Pinpoint the cell where the given text exists, returning its [X, Y] midpoint coordinate. 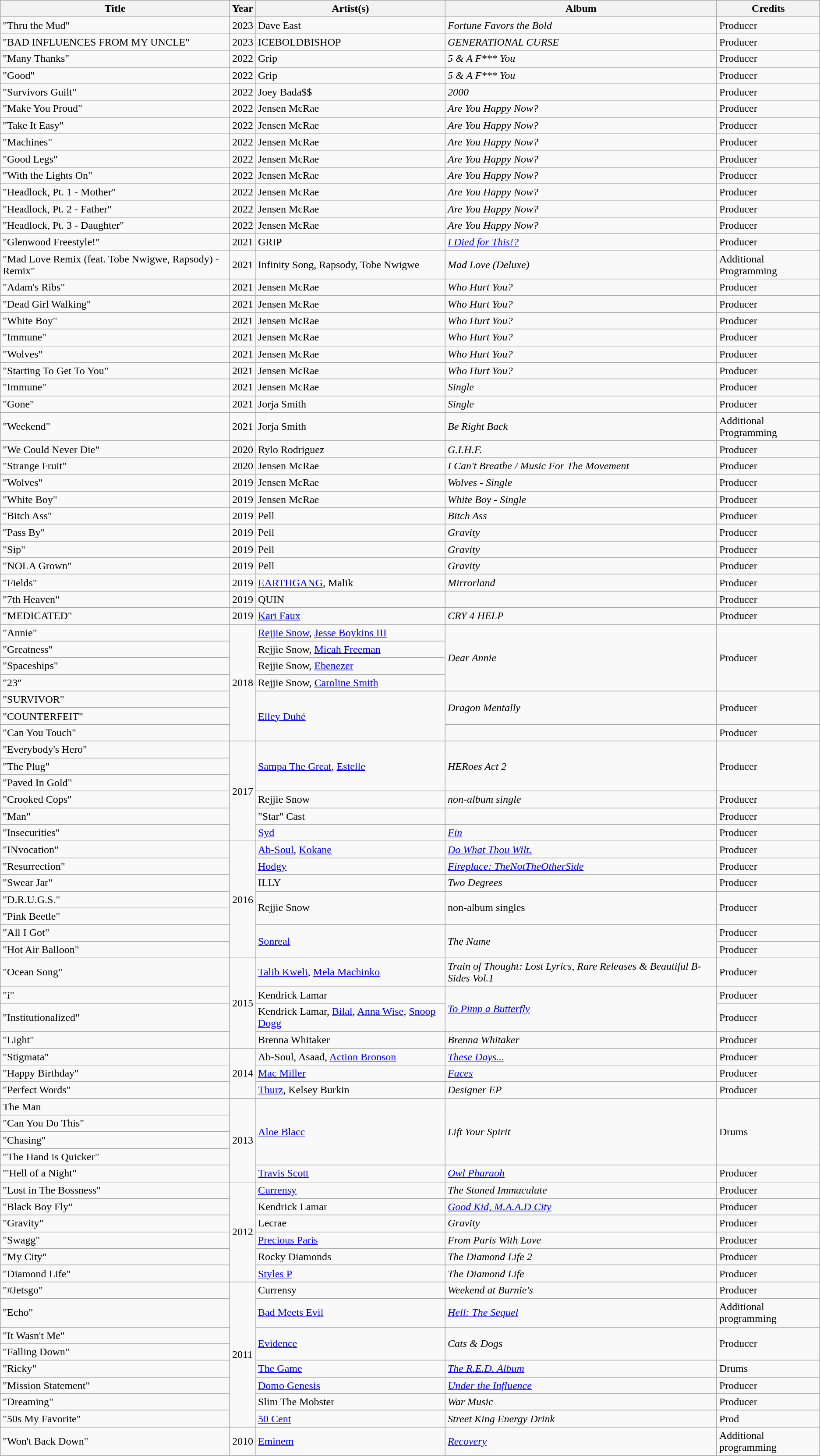
Hodgy [350, 866]
"Machines" [115, 142]
Under the Influence [581, 1385]
The Diamond Life [581, 1273]
Evidence [350, 1343]
Sonreal [350, 941]
Ab-Soul, Kokane [350, 850]
"The Hand is Quicker" [115, 1157]
Rejjie Snow, Micah Freeman [350, 649]
Travis Scott [350, 1173]
"Pass By" [115, 533]
Rocky Diamonds [350, 1257]
Lift Your Spirit [581, 1132]
Bitch Ass [581, 516]
Kari Faux [350, 616]
"Swear Jar" [115, 883]
ILLY [350, 883]
EARTHGANG, Malik [350, 583]
Album [581, 9]
Precious Paris [350, 1240]
"With the Lights On" [115, 175]
Rejjie Snow, Caroline Smith [350, 683]
"Resurrection" [115, 866]
"Hot Air Balloon" [115, 949]
2012 [243, 1232]
Credits [768, 9]
The Stoned Immaculate [581, 1190]
ICEBOLDBISHOP [350, 42]
QUIN [350, 599]
"Chasing" [115, 1140]
Talib Kweli, Mela Machinko [350, 972]
Mac Miller [350, 1073]
Domo Genesis [350, 1385]
"Headlock, Pt. 1 - Mother" [115, 192]
Train of Thought: Lost Lyrics, Rare Releases & Beautiful B-Sides Vol.1 [581, 972]
"Star" Cast [350, 816]
Aloe Blacc [350, 1132]
Mirrorland [581, 583]
"Greatness" [115, 649]
"Perfect Words" [115, 1090]
"Crooked Cops" [115, 800]
Cats & Dogs [581, 1343]
The Name [581, 941]
"Many Thanks" [115, 59]
"All I Got" [115, 933]
"It Wasn't Me" [115, 1335]
"7th Heaven" [115, 599]
"Gone" [115, 404]
non-album single [581, 800]
"Bitch Ass" [115, 516]
"D.R.U.G.S." [115, 900]
"Pink Beetle" [115, 916]
The R.E.D. Album [581, 1369]
2013 [243, 1140]
I Died for This!? [581, 242]
Syd [350, 833]
From Paris With Love [581, 1240]
"Thru the Mud" [115, 25]
"Ricky" [115, 1369]
2016 [243, 900]
Dave East [350, 25]
War Music [581, 1402]
2017 [243, 791]
"Can You Touch" [115, 733]
Owl Pharaoh [581, 1173]
The Man [115, 1107]
"Headlock, Pt. 2 - Father" [115, 209]
Be Right Back [581, 427]
Fin [581, 833]
Fortune Favors the Bold [581, 25]
Rejjie Snow, Ebenezer [350, 666]
These Days... [581, 1056]
"Insecurities" [115, 833]
"#Jetsgo" [115, 1290]
2011 [243, 1354]
Lecrae [350, 1223]
"Mission Statement" [115, 1385]
Hell: The Sequel [581, 1313]
Thurz, Kelsey Burkin [350, 1090]
"Adam's Ribs" [115, 287]
"Can You Do This" [115, 1123]
"Light" [115, 1040]
"Starting To Get To You" [115, 371]
Dragon Mentally [581, 708]
"Man" [115, 816]
G.I.H.F. [581, 449]
Kendrick Lamar, Bilal, Anna Wise, Snoop Dogg [350, 1017]
"Spaceships" [115, 666]
"Dreaming" [115, 1402]
"Happy Birthday" [115, 1073]
"Make You Proud" [115, 109]
Weekend at Burnie's [581, 1290]
"Everybody's Hero" [115, 749]
"INvocation" [115, 850]
"We Could Never Die" [115, 449]
Year [243, 9]
"SURVIVOR" [115, 699]
Mad Love (Deluxe) [581, 265]
2018 [243, 683]
"Swagg" [115, 1240]
Elley Duhé [350, 716]
"Lost in The Bossness" [115, 1190]
"My City" [115, 1257]
"Paved In Gold" [115, 783]
"Diamond Life" [115, 1273]
"Won't Back Down" [115, 1442]
"i" [115, 995]
"Ocean Song" [115, 972]
non-album singles [581, 908]
2000 [581, 92]
"The Plug" [115, 766]
GRIP [350, 242]
Styles P [350, 1273]
I Can't Breathe / Music For The Movement [581, 466]
"Glenwood Freestyle!" [115, 242]
Rejjie Snow, Jesse Boykins III [350, 633]
"Strange Fruit" [115, 466]
"Fields" [115, 583]
Fireplace: TheNotTheOtherSide [581, 866]
HERoes Act 2 [581, 766]
Prod [768, 1419]
Slim The Mobster [350, 1402]
Ab-Soul, Asaad, Action Bronson [350, 1056]
"Falling Down" [115, 1352]
Faces [581, 1073]
"Gravity" [115, 1223]
"23" [115, 683]
Rylo Rodriguez [350, 449]
Bad Meets Evil [350, 1313]
Dear Annie [581, 658]
"Black Boy Fly" [115, 1207]
"Weekend" [115, 427]
2014 [243, 1073]
"Stigmata" [115, 1056]
"'Hell of a Night" [115, 1173]
Good Kid, M.A.A.D City [581, 1207]
"Survivors Guilt" [115, 92]
"NOLA Grown" [115, 566]
Recovery [581, 1442]
White Boy - Single [581, 499]
"Headlock, Pt. 3 - Daughter" [115, 226]
Street King Energy Drink [581, 1419]
Do What Thou Wilt. [581, 850]
"BAD INFLUENCES FROM MY UNCLE" [115, 42]
Sampa The Great, Estelle [350, 766]
"MEDICATED" [115, 616]
50 Cent [350, 1419]
Joey Bada$$ [350, 92]
To Pimp a Butterfly [581, 1009]
Artist(s) [350, 9]
GENERATIONAL CURSE [581, 42]
The Diamond Life 2 [581, 1257]
"Dead Girl Walking" [115, 304]
"50s My Favorite" [115, 1419]
"Sip" [115, 549]
CRY 4 HELP [581, 616]
2010 [243, 1442]
Eminem [350, 1442]
Designer EP [581, 1090]
"Take It Easy" [115, 125]
"COUNTERFEIT" [115, 716]
Title [115, 9]
"Good Legs" [115, 159]
Wolves - Single [581, 482]
"Good" [115, 75]
"Annie" [115, 633]
"Echo" [115, 1313]
Two Degrees [581, 883]
"Institutionalized" [115, 1017]
Infinity Song, Rapsody, Tobe Nwigwe [350, 265]
The Game [350, 1369]
2015 [243, 1003]
"Mad Love Remix (feat. Tobe Nwigwe, Rapsody) - Remix" [115, 265]
